For the text-containing cell, return its midpoint in [x, y] coordinate format. 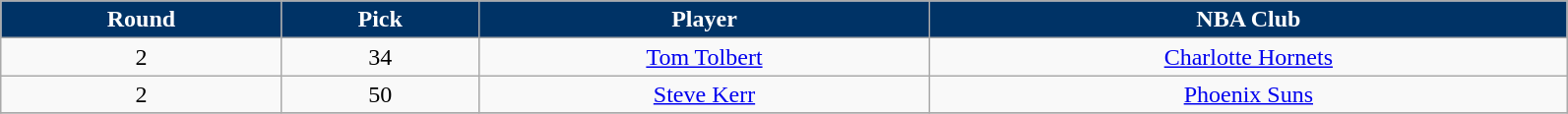
NBA Club [1248, 20]
Charlotte Hornets [1248, 57]
Phoenix Suns [1248, 94]
34 [380, 57]
Pick [380, 20]
Player [705, 20]
Round [142, 20]
50 [380, 94]
Tom Tolbert [705, 57]
Steve Kerr [705, 94]
